Output the [X, Y] coordinate of the center of the cell containing the given text.  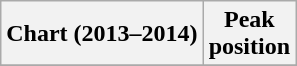
Chart (2013–2014) [102, 34]
Peakposition [249, 34]
